From the cell containing the given text, extract its center point as (x, y) coordinate. 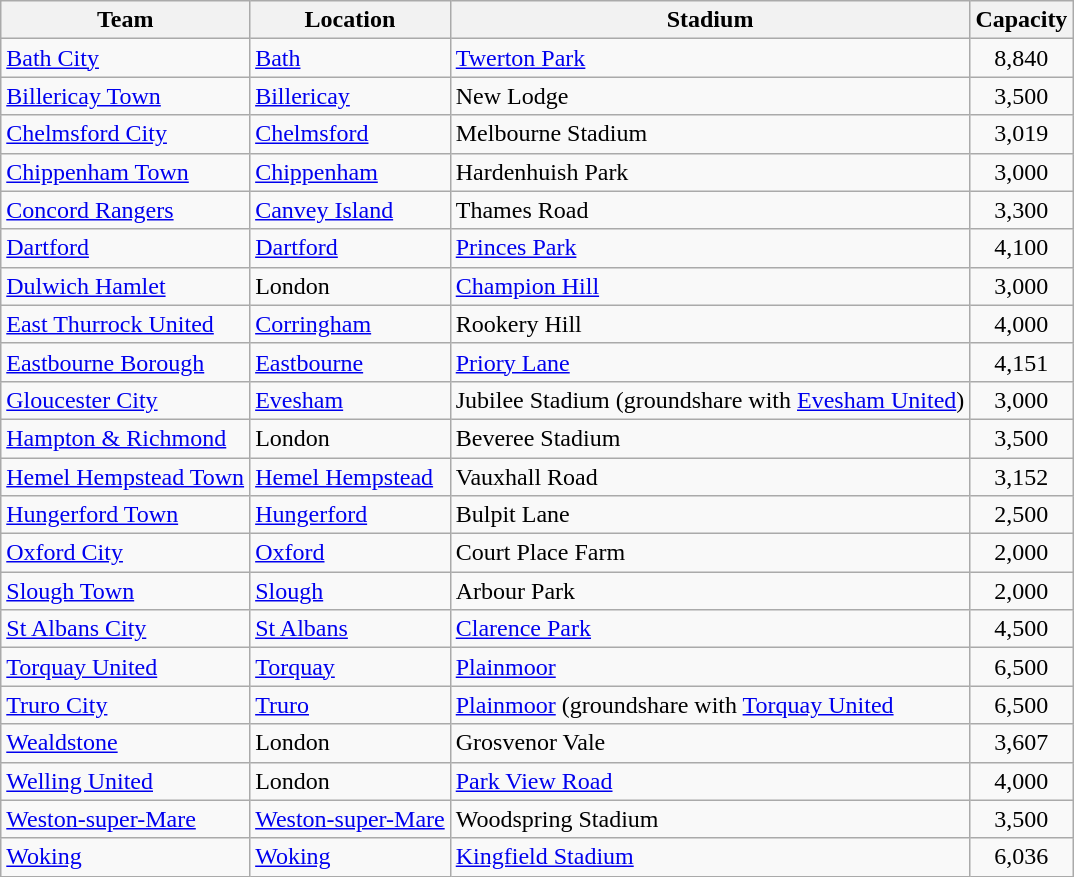
Slough (350, 591)
Dulwich Hamlet (126, 286)
Bath City (126, 58)
4,500 (1022, 629)
Court Place Farm (710, 553)
4,151 (1022, 362)
St Albans (350, 629)
Chippenham (350, 172)
Melbourne Stadium (710, 134)
Hungerford Town (126, 515)
Hemel Hempstead (350, 477)
Gloucester City (126, 400)
Bath (350, 58)
2,500 (1022, 515)
Plainmoor (groundshare with Torquay United (710, 705)
Eastbourne (350, 362)
Jubilee Stadium (groundshare with Evesham United) (710, 400)
Thames Road (710, 210)
Oxford City (126, 553)
Clarence Park (710, 629)
Canvey Island (350, 210)
Woodspring Stadium (710, 819)
Team (126, 20)
Chelmsford City (126, 134)
Torquay United (126, 667)
Hungerford (350, 515)
Princes Park (710, 248)
Rookery Hill (710, 324)
Arbour Park (710, 591)
Chelmsford (350, 134)
Wealdstone (126, 743)
Beveree Stadium (710, 438)
Plainmoor (710, 667)
3,019 (1022, 134)
St Albans City (126, 629)
Truro (350, 705)
Location (350, 20)
Champion Hill (710, 286)
3,300 (1022, 210)
Priory Lane (710, 362)
Welling United (126, 781)
Hampton & Richmond (126, 438)
6,036 (1022, 857)
Eastbourne Borough (126, 362)
8,840 (1022, 58)
Evesham (350, 400)
Oxford (350, 553)
Truro City (126, 705)
Torquay (350, 667)
4,100 (1022, 248)
Stadium (710, 20)
Billericay Town (126, 96)
East Thurrock United (126, 324)
3,152 (1022, 477)
Grosvenor Vale (710, 743)
Chippenham Town (126, 172)
Hemel Hempstead Town (126, 477)
Concord Rangers (126, 210)
Corringham (350, 324)
Capacity (1022, 20)
Park View Road (710, 781)
3,607 (1022, 743)
Kingfield Stadium (710, 857)
Bulpit Lane (710, 515)
Twerton Park (710, 58)
Slough Town (126, 591)
New Lodge (710, 96)
Hardenhuish Park (710, 172)
Vauxhall Road (710, 477)
Billericay (350, 96)
